Provide the [x, y] coordinate of the cell's center where the given text is located.  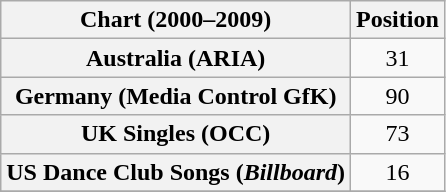
90 [398, 96]
31 [398, 58]
Chart (2000–2009) [176, 20]
Australia (ARIA) [176, 58]
Position [398, 20]
16 [398, 172]
US Dance Club Songs (Billboard) [176, 172]
UK Singles (OCC) [176, 134]
Germany (Media Control GfK) [176, 96]
73 [398, 134]
